Locate the cell with the specified text and output its [x, y] center coordinate. 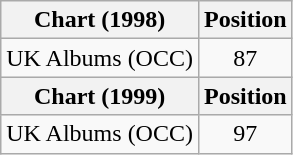
Chart (1998) [100, 20]
87 [245, 58]
97 [245, 134]
Chart (1999) [100, 96]
